Determine the [X, Y] coordinate at the center of the cell enclosing the given text.  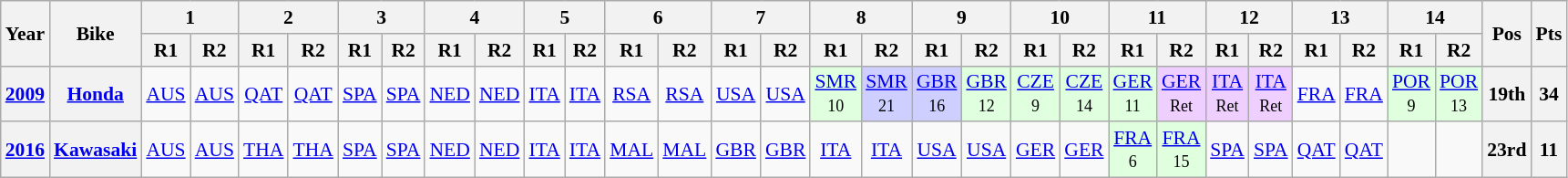
CZE14 [1084, 93]
POR9 [1411, 93]
8 [860, 17]
12 [1248, 17]
13 [1340, 17]
4 [474, 17]
FRA6 [1133, 150]
GBR12 [986, 93]
Kawasaki [95, 150]
Pos [1507, 33]
CZE9 [1035, 93]
34 [1549, 93]
FRA15 [1181, 150]
7 [760, 17]
Pts [1549, 33]
SMR21 [886, 93]
GERRet [1181, 93]
2 [288, 17]
Honda [95, 93]
19th [1507, 93]
GBR16 [937, 93]
Bike [95, 33]
2009 [26, 93]
POR13 [1459, 93]
9 [962, 17]
14 [1435, 17]
1 [190, 17]
SMR10 [835, 93]
10 [1061, 17]
6 [658, 17]
3 [381, 17]
GER11 [1133, 93]
23rd [1507, 150]
5 [565, 17]
2016 [26, 150]
Year [26, 33]
